Detect which cell encompasses the target text, then output its (x, y) center coordinate. 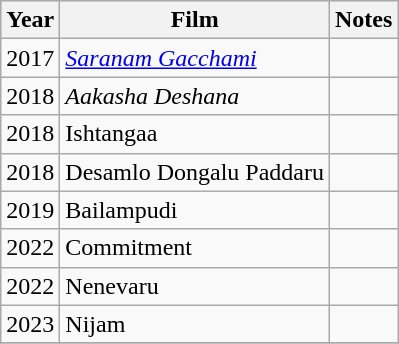
Year (30, 20)
Aakasha Deshana (195, 96)
Commitment (195, 248)
Nijam (195, 324)
Notes (363, 20)
2023 (30, 324)
Saranam Gacchami (195, 58)
Film (195, 20)
Desamlo Dongalu Paddaru (195, 172)
Bailampudi (195, 210)
Ishtangaa (195, 134)
2017 (30, 58)
2019 (30, 210)
Nenevaru (195, 286)
